Determine the (X, Y) coordinate at the center of the cell enclosing the given text.  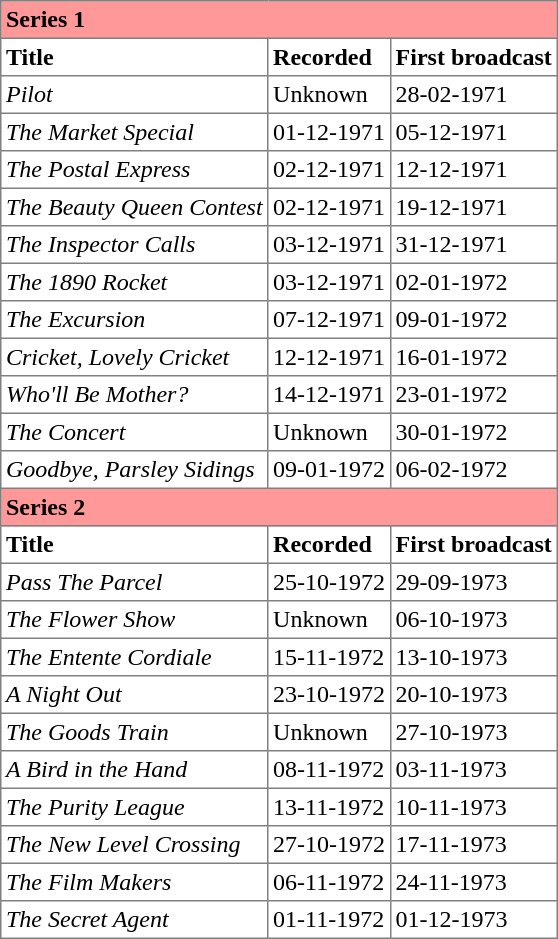
The Entente Cordiale (134, 657)
31-12-1971 (474, 245)
The Inspector Calls (134, 245)
14-12-1971 (329, 395)
Pass The Parcel (134, 582)
The Beauty Queen Contest (134, 207)
Series 1 (279, 20)
16-01-1972 (474, 357)
30-01-1972 (474, 432)
25-10-1972 (329, 582)
19-12-1971 (474, 207)
The Excursion (134, 320)
02-01-1972 (474, 282)
The Secret Agent (134, 920)
The Goods Train (134, 732)
10-11-1973 (474, 807)
29-09-1973 (474, 582)
13-11-1972 (329, 807)
A Night Out (134, 695)
The Postal Express (134, 170)
08-11-1972 (329, 770)
06-10-1973 (474, 620)
23-01-1972 (474, 395)
The Purity League (134, 807)
05-12-1971 (474, 132)
01-12-1973 (474, 920)
Cricket, Lovely Cricket (134, 357)
Pilot (134, 95)
The New Level Crossing (134, 845)
01-11-1972 (329, 920)
17-11-1973 (474, 845)
06-02-1972 (474, 470)
The Concert (134, 432)
Series 2 (279, 507)
A Bird in the Hand (134, 770)
15-11-1972 (329, 657)
Who'll Be Mother? (134, 395)
07-12-1971 (329, 320)
The Market Special (134, 132)
Goodbye, Parsley Sidings (134, 470)
13-10-1973 (474, 657)
27-10-1972 (329, 845)
The Flower Show (134, 620)
The Film Makers (134, 882)
24-11-1973 (474, 882)
27-10-1973 (474, 732)
01-12-1971 (329, 132)
20-10-1973 (474, 695)
03-11-1973 (474, 770)
28-02-1971 (474, 95)
06-11-1972 (329, 882)
The 1890 Rocket (134, 282)
23-10-1972 (329, 695)
